Locate the cell with the specified text and output its [X, Y] center coordinate. 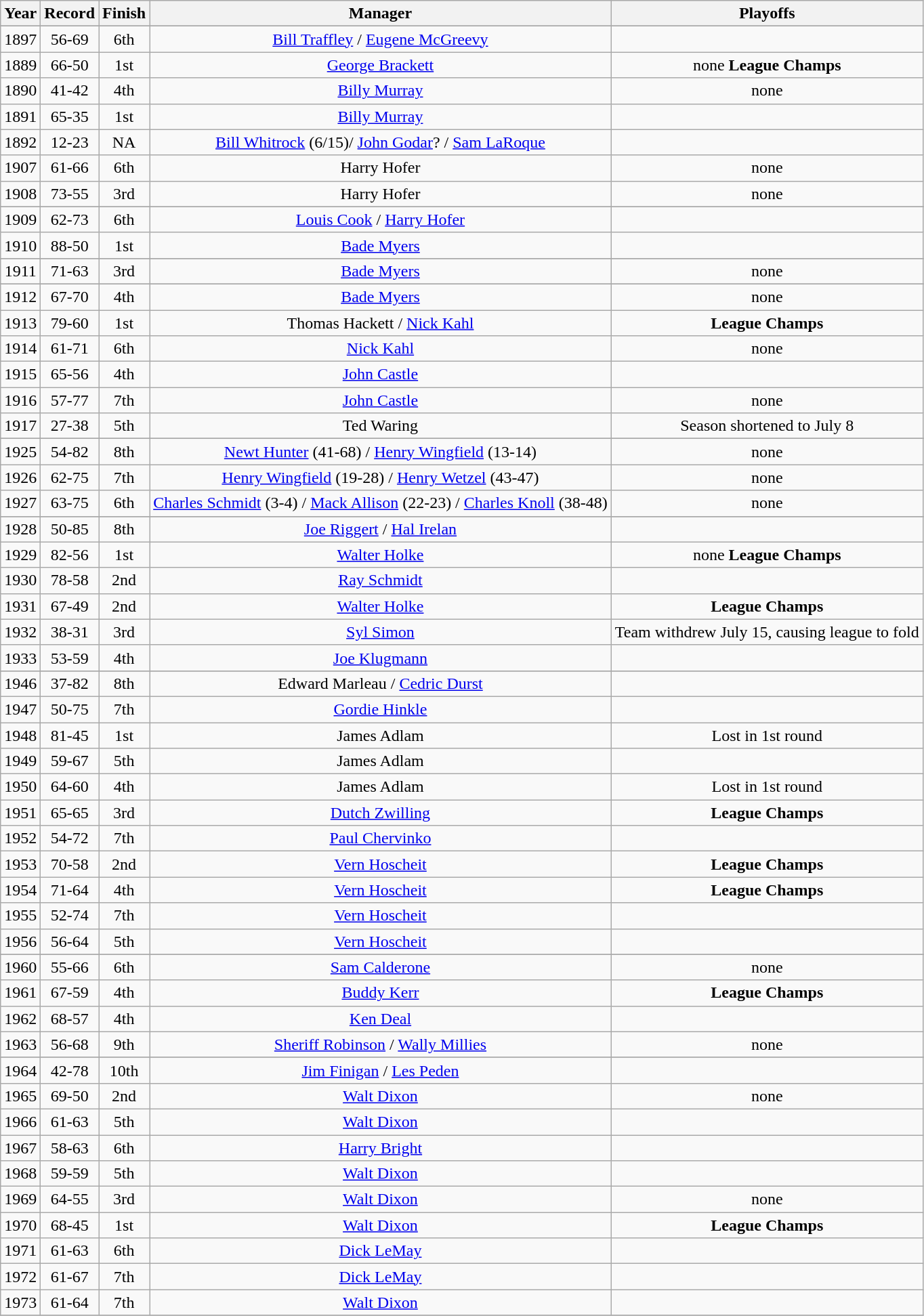
Sheriff Robinson / Wally Millies [381, 1044]
1966 [20, 1122]
1908 [20, 194]
9th [125, 1044]
Gordie Hinkle [381, 709]
73-55 [70, 194]
1960 [20, 967]
Newt Hunter (41-68) / Henry Wingfield (13-14) [381, 452]
Team withdrew July 15, causing league to fold [767, 632]
1914 [20, 349]
69-50 [70, 1096]
1947 [20, 709]
1912 [20, 297]
61-66 [70, 168]
1929 [20, 555]
1907 [20, 168]
1917 [20, 426]
56-69 [70, 39]
1956 [20, 941]
59-67 [70, 761]
1969 [20, 1200]
Jim Finigan / Les Peden [381, 1070]
62-75 [70, 477]
1953 [20, 864]
1911 [20, 271]
Charles Schmidt (3-4) / Mack Allison (22-23) / Charles Knoll (38-48) [381, 503]
1965 [20, 1096]
1927 [20, 503]
Edward Marleau / Cedric Durst [381, 683]
67-49 [70, 606]
Syl Simon [381, 632]
Joe Klugmann [381, 658]
68-45 [70, 1225]
Louis Cook / Harry Hofer [381, 219]
71-63 [70, 271]
1897 [20, 39]
1950 [20, 787]
50-85 [70, 529]
1949 [20, 761]
57-77 [70, 400]
63-75 [70, 503]
1913 [20, 323]
81-45 [70, 735]
1930 [20, 580]
Record [70, 14]
1933 [20, 658]
1910 [20, 245]
79-60 [70, 323]
1889 [20, 65]
56-68 [70, 1044]
Harry Bright [381, 1148]
54-72 [70, 839]
78-58 [70, 580]
1955 [20, 916]
1971 [20, 1251]
61-64 [70, 1302]
1972 [20, 1277]
1954 [20, 890]
50-75 [70, 709]
70-58 [70, 864]
Dutch Zwilling [381, 813]
Bill Whitrock (6/15)/ John Godar? / Sam LaRoque [381, 142]
Finish [125, 14]
1925 [20, 452]
1932 [20, 632]
55-66 [70, 967]
1961 [20, 993]
12-23 [70, 142]
1973 [20, 1302]
Ken Deal [381, 1019]
George Brackett [381, 65]
64-60 [70, 787]
59-59 [70, 1174]
Sam Calderone [381, 967]
Thomas Hackett / Nick Kahl [381, 323]
58-63 [70, 1148]
1962 [20, 1019]
1970 [20, 1225]
88-50 [70, 245]
68-57 [70, 1019]
Henry Wingfield (19-28) / Henry Wetzel (43-47) [381, 477]
10th [125, 1070]
1928 [20, 529]
1890 [20, 91]
67-59 [70, 993]
Manager [381, 14]
27-38 [70, 426]
1967 [20, 1148]
64-55 [70, 1200]
53-59 [70, 658]
1926 [20, 477]
61-71 [70, 349]
62-73 [70, 219]
Bill Traffley / Eugene McGreevy [381, 39]
65-35 [70, 116]
71-64 [70, 890]
1915 [20, 375]
Joe Riggert / Hal Irelan [381, 529]
1891 [20, 116]
Nick Kahl [381, 349]
37-82 [70, 683]
Paul Chervinko [381, 839]
Playoffs [767, 14]
1963 [20, 1044]
1948 [20, 735]
Ted Waring [381, 426]
1892 [20, 142]
1909 [20, 219]
38-31 [70, 632]
NA [125, 142]
65-56 [70, 375]
1946 [20, 683]
1968 [20, 1174]
Season shortened to July 8 [767, 426]
82-56 [70, 555]
65-65 [70, 813]
Ray Schmidt [381, 580]
56-64 [70, 941]
Buddy Kerr [381, 993]
1931 [20, 606]
52-74 [70, 916]
61-67 [70, 1277]
41-42 [70, 91]
1952 [20, 839]
54-82 [70, 452]
42-78 [70, 1070]
Year [20, 14]
1916 [20, 400]
67-70 [70, 297]
1964 [20, 1070]
66-50 [70, 65]
1951 [20, 813]
